From the cell containing the given text, extract its center point as [x, y] coordinate. 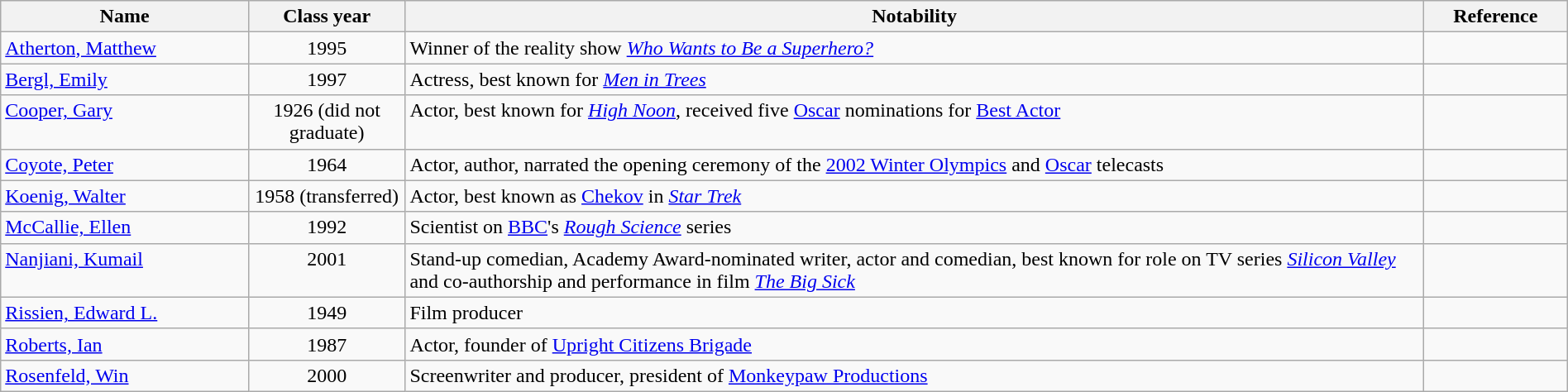
2000 [326, 375]
Reference [1495, 17]
Actor, best known as Chekov in Star Trek [915, 196]
Notability [915, 17]
2001 [326, 270]
Bergl, Emily [125, 79]
Coyote, Peter [125, 165]
Nanjiani, Kumail [125, 270]
Roberts, Ian [125, 344]
1992 [326, 227]
Actress, best known for Men in Trees [915, 79]
1987 [326, 344]
Class year [326, 17]
Name [125, 17]
Rosenfeld, Win [125, 375]
Actor, best known for High Noon, received five Oscar nominations for Best Actor [915, 122]
Actor, founder of Upright Citizens Brigade [915, 344]
1926 (did not graduate) [326, 122]
Rissien, Edward L. [125, 313]
Scientist on BBC's Rough Science series [915, 227]
Actor, author, narrated the opening ceremony of the 2002 Winter Olympics and Oscar telecasts [915, 165]
Cooper, Gary [125, 122]
1949 [326, 313]
Film producer [915, 313]
Winner of the reality show Who Wants to Be a Superhero? [915, 48]
1995 [326, 48]
McCallie, Ellen [125, 227]
1997 [326, 79]
1958 (transferred) [326, 196]
Koenig, Walter [125, 196]
1964 [326, 165]
Atherton, Matthew [125, 48]
Screenwriter and producer, president of Monkeypaw Productions [915, 375]
